Identify which cell holds the provided text, then report its (x, y) central coordinate. 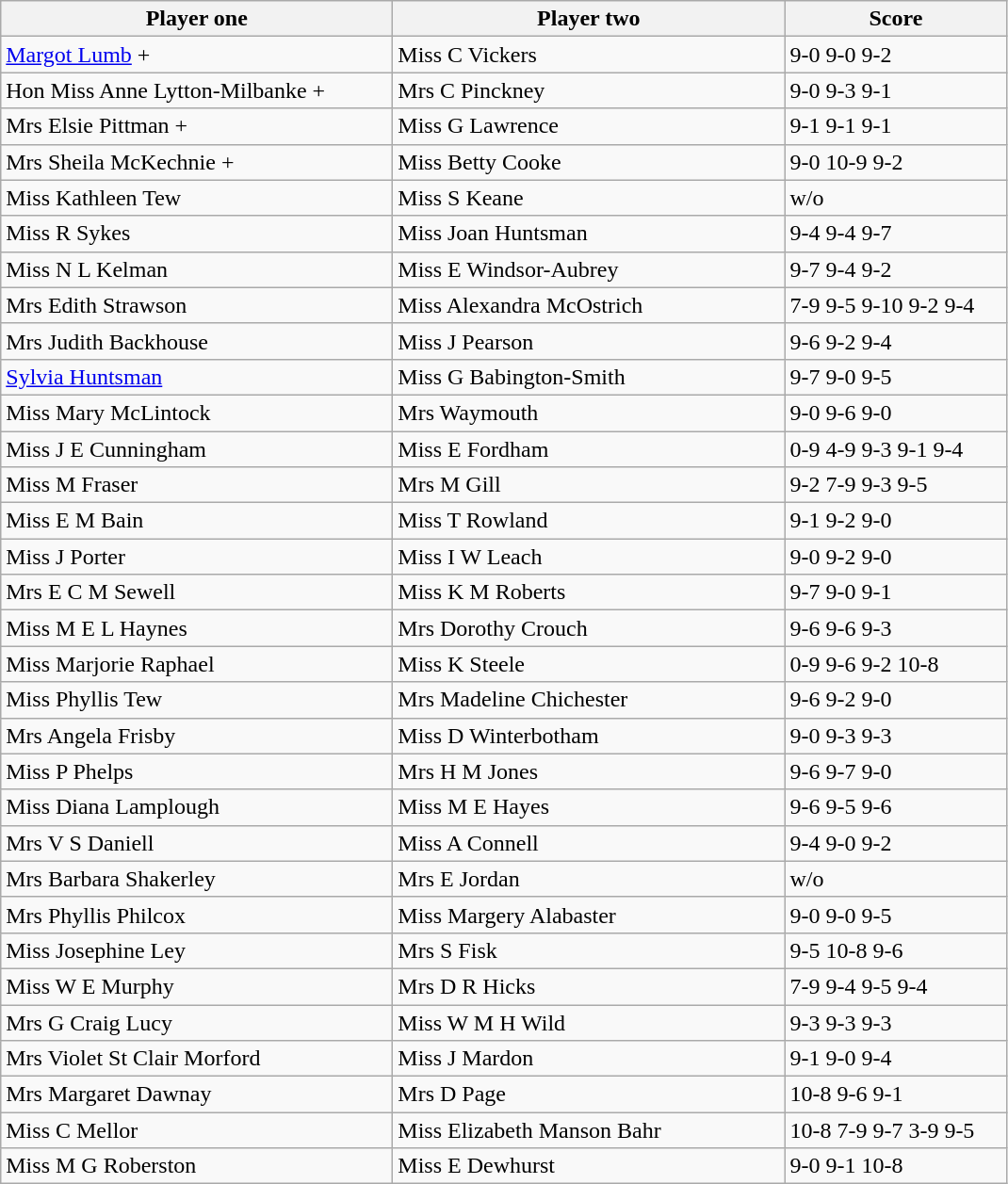
Miss S Keane (589, 198)
Miss Phyllis Tew (197, 700)
9-1 9-1 9-1 (896, 126)
Miss C Vickers (589, 55)
9-6 9-2 9-0 (896, 700)
Miss Margery Alabaster (589, 915)
Miss Mary McLintock (197, 413)
9-0 9-6 9-0 (896, 413)
9-6 9-7 9-0 (896, 771)
Miss Elizabeth Manson Bahr (589, 1130)
Mrs D Page (589, 1095)
Mrs H M Jones (589, 771)
Mrs S Fisk (589, 950)
10-8 9-6 9-1 (896, 1095)
Mrs Phyllis Philcox (197, 915)
Miss J Mardon (589, 1059)
Miss G Lawrence (589, 126)
9-7 9-0 9-1 (896, 592)
Miss R Sykes (197, 234)
Miss K M Roberts (589, 592)
9-4 9-4 9-7 (896, 234)
9-0 9-2 9-0 (896, 557)
Miss Betty Cooke (589, 162)
Miss Josephine Ley (197, 950)
9-4 9-0 9-2 (896, 843)
Mrs Angela Frisby (197, 736)
9-1 9-2 9-0 (896, 521)
Miss G Babington-Smith (589, 377)
Mrs Dorothy Crouch (589, 628)
Miss K Steele (589, 664)
9-0 9-1 10-8 (896, 1166)
Mrs Waymouth (589, 413)
Miss J Porter (197, 557)
Player one (197, 19)
Mrs Violet St Clair Morford (197, 1059)
7-9 9-5 9-10 9-2 9-4 (896, 305)
Mrs C Pinckney (589, 90)
10-8 7-9 9-7 3-9 9-5 (896, 1130)
Miss Alexandra McOstrich (589, 305)
Miss P Phelps (197, 771)
Miss M Fraser (197, 485)
Miss W M H Wild (589, 1022)
Miss N L Kelman (197, 269)
Miss Marjorie Raphael (197, 664)
9-6 9-5 9-6 (896, 807)
Miss Joan Huntsman (589, 234)
Sylvia Huntsman (197, 377)
Miss A Connell (589, 843)
9-2 7-9 9-3 9-5 (896, 485)
9-0 9-3 9-3 (896, 736)
Miss D Winterbotham (589, 736)
9-3 9-3 9-3 (896, 1022)
0-9 4-9 9-3 9-1 9-4 (896, 449)
7-9 9-4 9-5 9-4 (896, 986)
Mrs Elsie Pittman + (197, 126)
Mrs Sheila McKechnie + (197, 162)
Mrs Barbara Shakerley (197, 879)
Miss E Windsor-Aubrey (589, 269)
9-0 10-9 9-2 (896, 162)
Mrs Judith Backhouse (197, 341)
Mrs Edith Strawson (197, 305)
9-6 9-6 9-3 (896, 628)
Mrs Madeline Chichester (589, 700)
0-9 9-6 9-2 10-8 (896, 664)
9-7 9-0 9-5 (896, 377)
Miss J Pearson (589, 341)
9-0 9-0 9-5 (896, 915)
Miss M G Roberston (197, 1166)
Mrs Margaret Dawnay (197, 1095)
Miss M E Hayes (589, 807)
9-6 9-2 9-4 (896, 341)
Player two (589, 19)
Score (896, 19)
Miss I W Leach (589, 557)
Miss E M Bain (197, 521)
Margot Lumb + (197, 55)
Hon Miss Anne Lytton-Milbanke + (197, 90)
Miss Kathleen Tew (197, 198)
9-0 9-3 9-1 (896, 90)
9-7 9-4 9-2 (896, 269)
Mrs D R Hicks (589, 986)
Miss C Mellor (197, 1130)
Miss E Dewhurst (589, 1166)
Miss E Fordham (589, 449)
Miss M E L Haynes (197, 628)
Mrs E C M Sewell (197, 592)
Mrs V S Daniell (197, 843)
Mrs E Jordan (589, 879)
Mrs G Craig Lucy (197, 1022)
Miss J E Cunningham (197, 449)
Miss T Rowland (589, 521)
Mrs M Gill (589, 485)
Miss Diana Lamplough (197, 807)
Miss W E Murphy (197, 986)
9-0 9-0 9-2 (896, 55)
9-1 9-0 9-4 (896, 1059)
9-5 10-8 9-6 (896, 950)
